Locate the cell with the specified text and output its (x, y) center coordinate. 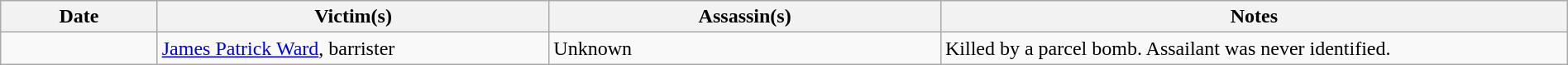
Date (79, 17)
Unknown (745, 48)
Victim(s) (353, 17)
James Patrick Ward, barrister (353, 48)
Killed by a parcel bomb. Assailant was never identified. (1254, 48)
Notes (1254, 17)
Assassin(s) (745, 17)
